Identify which cell holds the provided text, then report its (x, y) central coordinate. 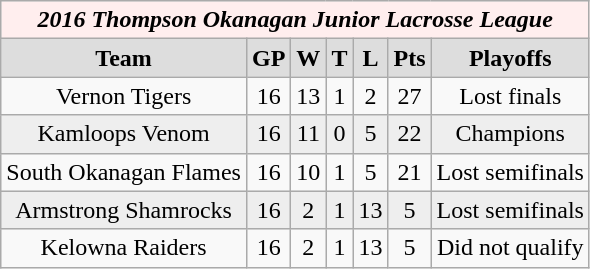
Playoffs (510, 58)
Kelowna Raiders (124, 248)
Armstrong Shamrocks (124, 210)
South Okanagan Flames (124, 172)
Champions (510, 134)
Team (124, 58)
L (370, 58)
11 (308, 134)
W (308, 58)
GP (268, 58)
Kamloops Venom (124, 134)
2016 Thompson Okanagan Junior Lacrosse League (296, 20)
27 (410, 96)
Pts (410, 58)
T (340, 58)
0 (340, 134)
Vernon Tigers (124, 96)
21 (410, 172)
Did not qualify (510, 248)
10 (308, 172)
22 (410, 134)
Lost finals (510, 96)
